Search for the cell housing the specified text and yield its (X, Y) center coordinate. 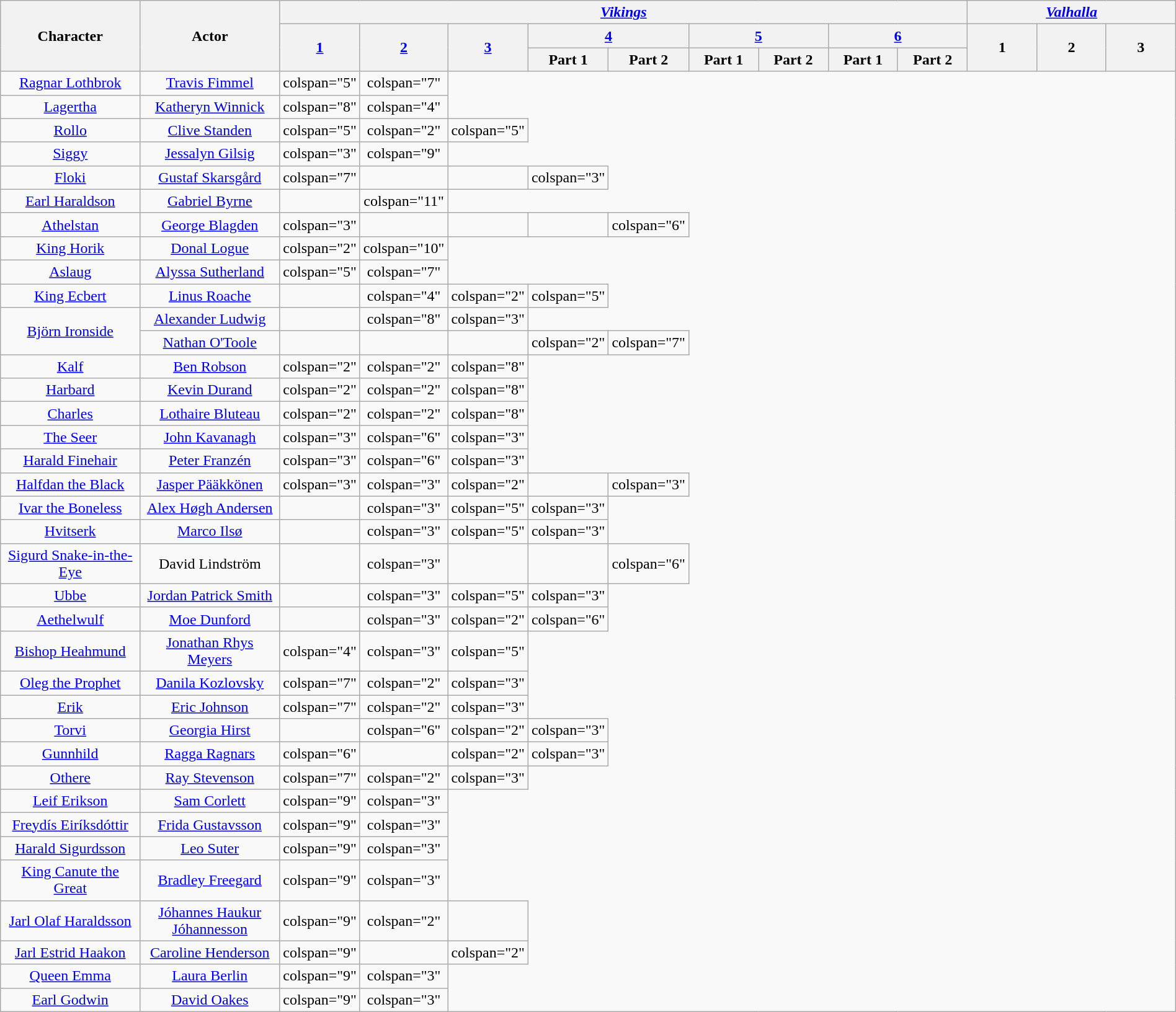
Jessalyn Gilsig (210, 154)
Donal Logue (210, 248)
Caroline Henderson (210, 952)
Georgia Hirst (210, 730)
Moe Dunford (210, 619)
Charles (71, 414)
Kevin Durand (210, 390)
Bradley Freegard (210, 881)
Gunnhild (71, 754)
Ben Robson (210, 366)
Marco Ilsø (210, 531)
6 (898, 36)
David Oakes (210, 1000)
Harald Finehair (71, 461)
Alexander Ludwig (210, 319)
George Blagden (210, 224)
King Canute the Great (71, 881)
Kalf (71, 366)
Hvitserk (71, 531)
Ubbe (71, 595)
Ragga Ragnars (210, 754)
Siggy (71, 154)
Earl Haraldson (71, 201)
Character (71, 36)
Alex Høgh Andersen (210, 508)
The Seer (71, 437)
Eric Johnson (210, 706)
Jóhannes Haukur Jóhannesson (210, 920)
Sam Corlett (210, 801)
Clive Standen (210, 130)
Rollo (71, 130)
King Ecbert (71, 296)
Halfdan the Black (71, 484)
Nathan O'Toole (210, 343)
Alyssa Sutherland (210, 272)
Athelstan (71, 224)
Gustaf Skarsgård (210, 177)
5 (758, 36)
Laura Berlin (210, 976)
Linus Roache (210, 296)
Lagertha (71, 107)
Bishop Heahmund (71, 651)
Katheryn Winnick (210, 107)
Erik (71, 706)
Ragnar Lothbrok (71, 83)
Actor (210, 36)
Floki (71, 177)
Leif Erikson (71, 801)
Jonathan Rhys Meyers (210, 651)
Earl Godwin (71, 1000)
Aslaug (71, 272)
Queen Emma (71, 976)
Harald Sigurdsson (71, 848)
King Horik (71, 248)
Othere (71, 778)
Sigurd Snake-in-the-Eye (71, 563)
David Lindström (210, 563)
Valhalla (1072, 12)
Freydís Eiríksdóttir (71, 825)
Aethelwulf (71, 619)
Jarl Olaf Haraldsson (71, 920)
Travis Fimmel (210, 83)
Jordan Patrick Smith (210, 595)
Lothaire Bluteau (210, 414)
Torvi (71, 730)
colspan="11" (404, 201)
Danila Kozlovsky (210, 683)
Jasper Pääkkönen (210, 484)
colspan="10" (404, 248)
Harbard (71, 390)
Peter Franzén (210, 461)
Leo Suter (210, 848)
John Kavanagh (210, 437)
Ray Stevenson (210, 778)
Ivar the Boneless (71, 508)
Frida Gustavsson (210, 825)
4 (608, 36)
Vikings (624, 12)
Jarl Estrid Haakon (71, 952)
Oleg the Prophet (71, 683)
Björn Ironside (71, 331)
Gabriel Byrne (210, 201)
